Return the (x, y) coordinate for the center point of the cell that contains the specified text.  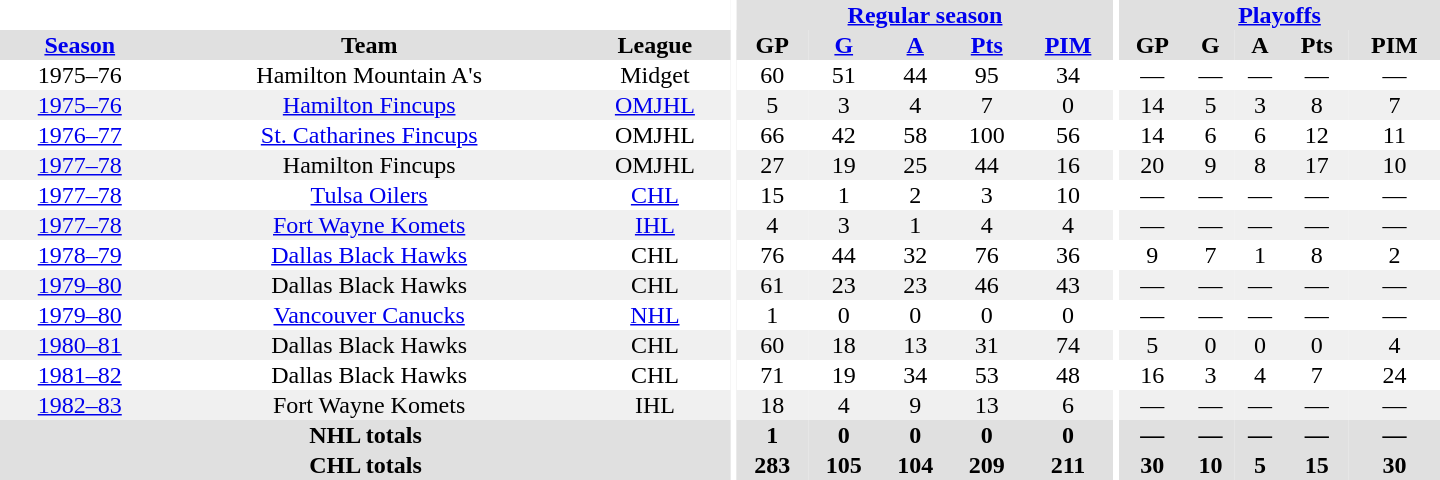
11 (1394, 135)
Playoffs (1280, 15)
56 (1068, 135)
209 (987, 465)
36 (1068, 255)
Midget (655, 75)
Team (370, 45)
NHL totals (366, 435)
1980–81 (80, 345)
25 (915, 165)
20 (1152, 165)
1982–83 (80, 405)
66 (772, 135)
Vancouver Canucks (370, 315)
12 (1317, 135)
31 (987, 345)
71 (772, 375)
46 (987, 285)
24 (1394, 375)
61 (772, 285)
51 (844, 75)
CHL totals (366, 465)
74 (1068, 345)
105 (844, 465)
St. Catharines Fincups (370, 135)
Season (80, 45)
48 (1068, 375)
43 (1068, 285)
100 (987, 135)
53 (987, 375)
1978–79 (80, 255)
League (655, 45)
Regular season (924, 15)
17 (1317, 165)
Tulsa Oilers (370, 195)
NHL (655, 315)
58 (915, 135)
1981–82 (80, 375)
95 (987, 75)
42 (844, 135)
283 (772, 465)
Hamilton Mountain A's (370, 75)
1976–77 (80, 135)
104 (915, 465)
32 (915, 255)
27 (772, 165)
211 (1068, 465)
